Scan for the cell matching the given text and deliver its (x, y) coordinate at center. 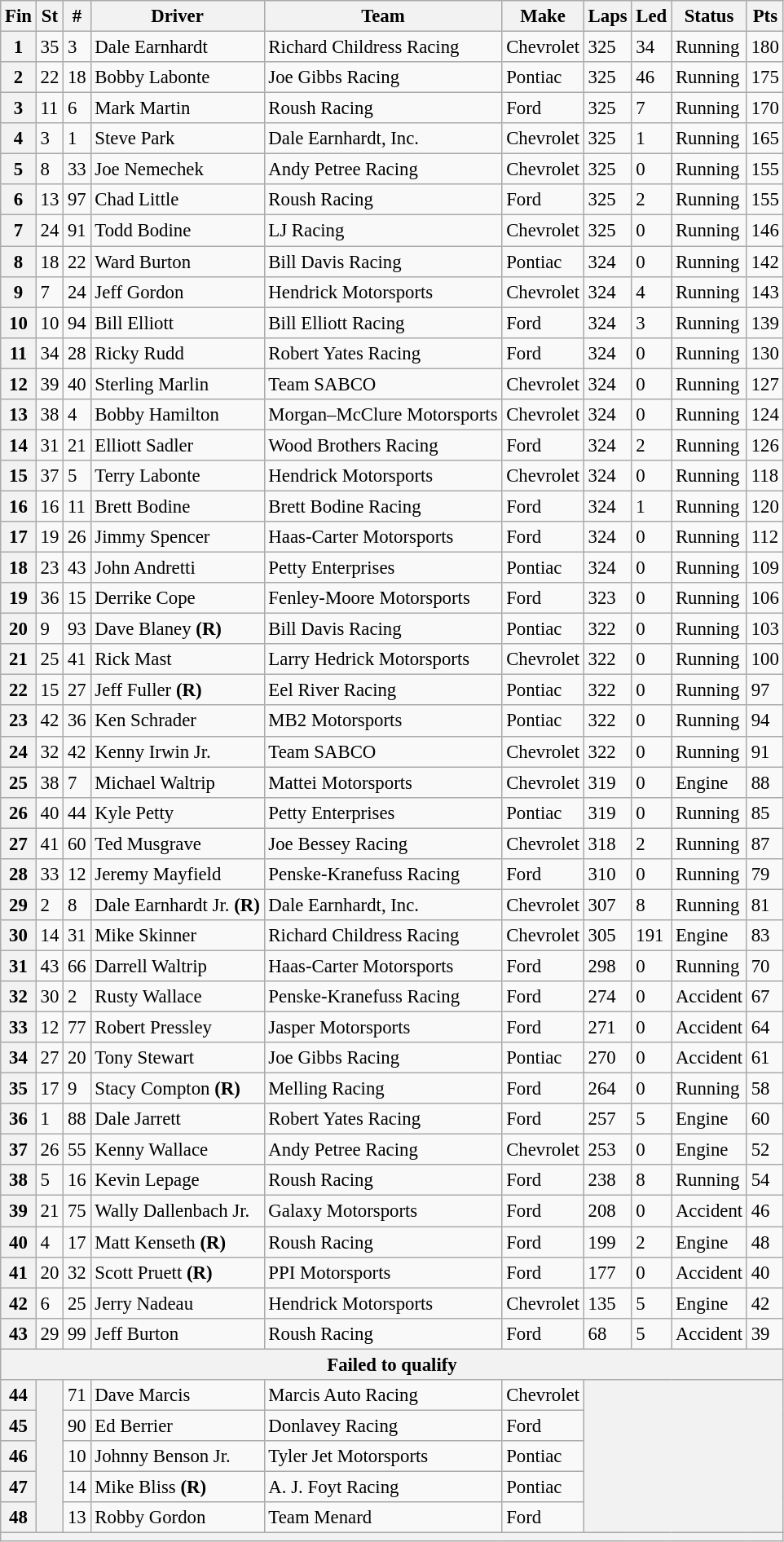
77 (77, 1028)
Elliott Sadler (178, 445)
139 (764, 323)
Robert Pressley (178, 1028)
Melling Racing (383, 1089)
Stacy Compton (R) (178, 1089)
238 (608, 1181)
Mark Martin (178, 108)
Darrell Waltrip (178, 966)
Derrike Cope (178, 598)
Jeff Gordon (178, 292)
274 (608, 997)
264 (608, 1089)
270 (608, 1058)
47 (19, 1487)
Jerry Nadeau (178, 1303)
310 (608, 875)
Rusty Wallace (178, 997)
Donlavey Racing (383, 1425)
112 (764, 537)
Kenny Irwin Jr. (178, 751)
323 (608, 598)
Tyler Jet Motorsports (383, 1456)
103 (764, 629)
Jimmy Spencer (178, 537)
Make (543, 16)
Joe Nemechek (178, 170)
99 (77, 1333)
Fin (19, 16)
Failed to qualify (392, 1364)
Dale Jarrett (178, 1119)
Wood Brothers Racing (383, 445)
118 (764, 476)
58 (764, 1089)
Team Menard (383, 1518)
Ricky Rudd (178, 353)
79 (764, 875)
Jeremy Mayfield (178, 875)
Mattei Motorsports (383, 782)
Jeff Burton (178, 1333)
Driver (178, 16)
MB2 Motorsports (383, 721)
106 (764, 598)
Ward Burton (178, 262)
Dave Marcis (178, 1395)
Terry Labonte (178, 476)
75 (77, 1211)
Ken Schrader (178, 721)
Kevin Lepage (178, 1181)
Todd Bodine (178, 231)
Dale Earnhardt (178, 47)
Team (383, 16)
61 (764, 1058)
109 (764, 568)
Scott Pruett (R) (178, 1272)
Pts (764, 16)
68 (608, 1333)
52 (764, 1150)
54 (764, 1181)
90 (77, 1425)
307 (608, 905)
170 (764, 108)
Fenley-Moore Motorsports (383, 598)
PPI Motorsports (383, 1272)
# (77, 16)
John Andretti (178, 568)
87 (764, 844)
208 (608, 1211)
Sterling Marlin (178, 384)
Michael Waltrip (178, 782)
199 (608, 1242)
83 (764, 936)
Ed Berrier (178, 1425)
177 (608, 1272)
Marcis Auto Racing (383, 1395)
Brett Bodine (178, 506)
165 (764, 139)
St (49, 16)
Bobby Labonte (178, 77)
64 (764, 1028)
180 (764, 47)
Led (652, 16)
Laps (608, 16)
Status (709, 16)
70 (764, 966)
67 (764, 997)
Jeff Fuller (R) (178, 690)
LJ Racing (383, 231)
Matt Kenseth (R) (178, 1242)
146 (764, 231)
Wally Dallenbach Jr. (178, 1211)
Johnny Benson Jr. (178, 1456)
135 (608, 1303)
142 (764, 262)
Rick Mast (178, 659)
271 (608, 1028)
143 (764, 292)
Larry Hedrick Motorsports (383, 659)
Robby Gordon (178, 1518)
Morgan–McClure Motorsports (383, 415)
Chad Little (178, 200)
253 (608, 1150)
100 (764, 659)
Steve Park (178, 139)
Brett Bodine Racing (383, 506)
A. J. Foyt Racing (383, 1487)
85 (764, 813)
55 (77, 1150)
175 (764, 77)
318 (608, 844)
127 (764, 384)
Dave Blaney (R) (178, 629)
Bobby Hamilton (178, 415)
120 (764, 506)
305 (608, 936)
257 (608, 1119)
Eel River Racing (383, 690)
298 (608, 966)
Mike Skinner (178, 936)
93 (77, 629)
81 (764, 905)
124 (764, 415)
Joe Bessey Racing (383, 844)
130 (764, 353)
Ted Musgrave (178, 844)
71 (77, 1395)
Dale Earnhardt Jr. (R) (178, 905)
Bill Elliott (178, 323)
Jasper Motorsports (383, 1028)
Kenny Wallace (178, 1150)
Mike Bliss (R) (178, 1487)
191 (652, 936)
Bill Elliott Racing (383, 323)
Galaxy Motorsports (383, 1211)
66 (77, 966)
126 (764, 445)
45 (19, 1425)
Tony Stewart (178, 1058)
Kyle Petty (178, 813)
